Return the [X, Y] coordinate for the center point of the cell that contains the specified text.  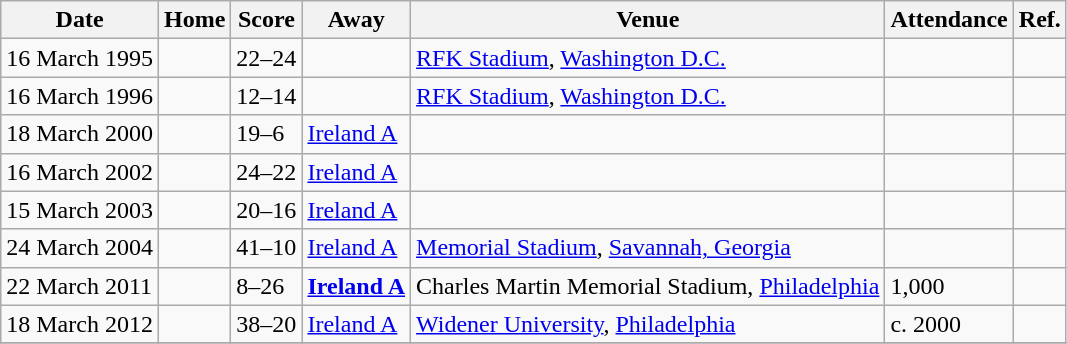
38–20 [266, 324]
Attendance [949, 20]
1,000 [949, 286]
Memorial Stadium, Savannah, Georgia [648, 248]
16 March 1995 [80, 58]
16 March 1996 [80, 96]
Away [356, 20]
12–14 [266, 96]
Date [80, 20]
22–24 [266, 58]
20–16 [266, 210]
Charles Martin Memorial Stadium, Philadelphia [648, 286]
19–6 [266, 134]
15 March 2003 [80, 210]
c. 2000 [949, 324]
24 March 2004 [80, 248]
18 March 2000 [80, 134]
22 March 2011 [80, 286]
41–10 [266, 248]
16 March 2002 [80, 172]
Widener University, Philadelphia [648, 324]
Ref. [1040, 20]
Venue [648, 20]
18 March 2012 [80, 324]
Home [194, 20]
Score [266, 20]
8–26 [266, 286]
24–22 [266, 172]
